Pinpoint the cell where the given text exists, returning its (x, y) midpoint coordinate. 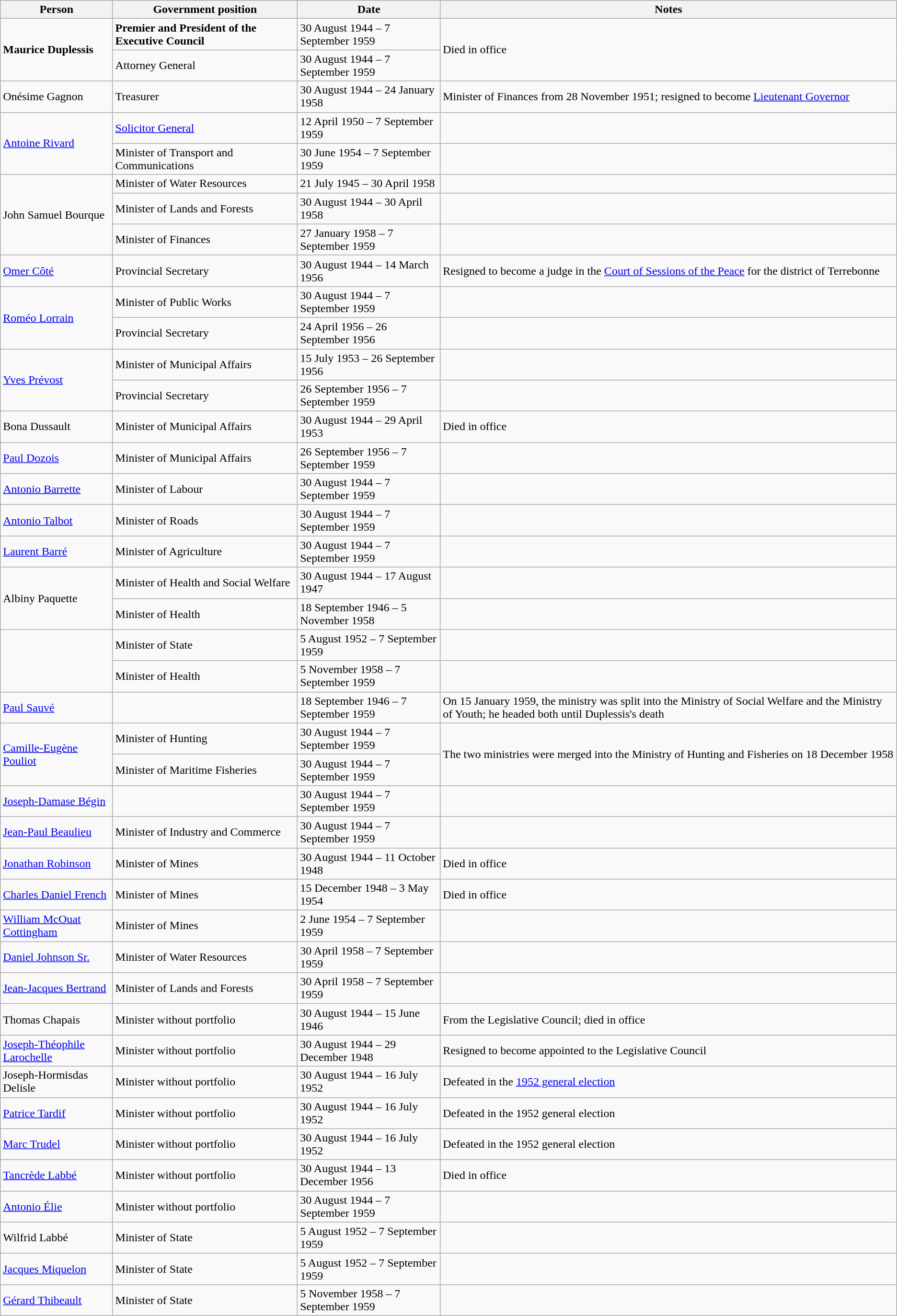
27 January 1958 – 7 September 1959 (369, 240)
Minister of Maritime Fisheries (205, 770)
21 July 1945 – 30 April 1958 (369, 184)
30 August 1944 – 24 January 1958 (369, 97)
Premier and President of the Executive Council (205, 35)
Omer Côté (57, 270)
Government position (205, 10)
Paul Dozois (57, 458)
Minister of Public Works (205, 302)
Antoine Rivard (57, 143)
Jonathan Robinson (57, 863)
30 August 1944 – 29 April 1953 (369, 427)
Thomas Chapais (57, 1019)
Minister of Finances (205, 240)
Paul Sauvé (57, 708)
Gérard Thibeault (57, 1300)
Date (369, 10)
From the Legislative Council; died in office (668, 1019)
Minister of Health and Social Welfare (205, 583)
15 July 1953 – 26 September 1956 (369, 364)
Albiny Paquette (57, 598)
Joseph-Théophile Larochelle (57, 1051)
30 August 1944 – 13 December 1956 (369, 1176)
18 September 1946 – 7 September 1959 (369, 708)
Antonio Talbot (57, 521)
Patrice Tardif (57, 1113)
William McOuat Cottingham (57, 926)
Maurice Duplessis (57, 50)
The two ministries were merged into the Ministry of Hunting and Fisheries on 18 December 1958 (668, 754)
24 April 1956 – 26 September 1956 (369, 333)
Minister of Agriculture (205, 551)
30 August 1944 – 15 June 1946 (369, 1019)
Daniel Johnson Sr. (57, 957)
Marc Trudel (57, 1144)
Bona Dussault (57, 427)
30 August 1944 – 30 April 1958 (369, 208)
30 August 1944 – 11 October 1948 (369, 863)
Jean-Paul Beaulieu (57, 832)
12 April 1950 – 7 September 1959 (369, 128)
Notes (668, 10)
Jacques Miquelon (57, 1269)
Wilfrid Labbé (57, 1238)
30 August 1944 – 14 March 1956 (369, 270)
Onésime Gagnon (57, 97)
15 December 1948 – 3 May 1954 (369, 895)
Treasurer (205, 97)
Minister of Roads (205, 521)
Resigned to become appointed to the Legislative Council (668, 1051)
Charles Daniel French (57, 895)
Minister of Finances from 28 November 1951; resigned to become Lieutenant Governor (668, 97)
30 June 1954 – 7 September 1959 (369, 159)
Solicitor General (205, 128)
Minister of Transport and Communications (205, 159)
Roméo Lorrain (57, 317)
Yves Prévost (57, 380)
John Samuel Bourque (57, 215)
Minister of Industry and Commerce (205, 832)
Joseph-Damase Bégin (57, 801)
Minister of Labour (205, 489)
Resigned to become a judge in the Court of Sessions of the Peace for the district of Terrebonne (668, 270)
Camille-Eugène Pouliot (57, 754)
Tancrède Labbé (57, 1176)
Jean-Jacques Bertrand (57, 989)
Person (57, 10)
30 August 1944 – 17 August 1947 (369, 583)
2 June 1954 – 7 September 1959 (369, 926)
Laurent Barré (57, 551)
Attorney General (205, 65)
30 August 1944 – 29 December 1948 (369, 1051)
18 September 1946 – 5 November 1958 (369, 614)
Antonio Élie (57, 1206)
Joseph-Hormisdas Delisle (57, 1082)
Antonio Barrette (57, 489)
Minister of Hunting (205, 738)
On 15 January 1959, the ministry was split into the Ministry of Social Welfare and the Ministry of Youth; he headed both until Duplessis's death (668, 708)
